Output the [x, y] coordinate of the center of the cell containing the given text.  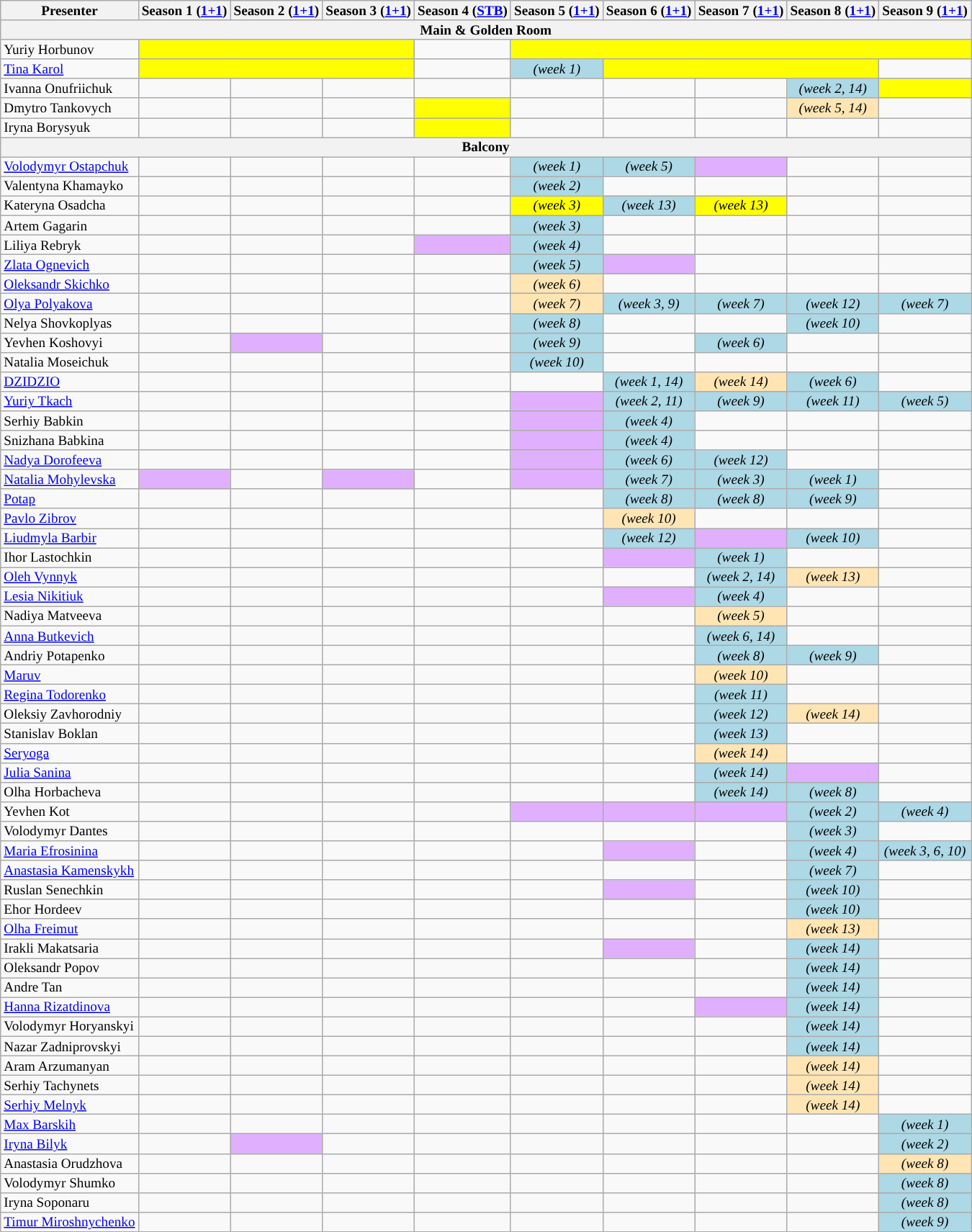
Ruslan Senechkin [69, 890]
Yuriy Tkach [69, 400]
Kateryna Osadcha [69, 206]
Anna Butkevich [69, 635]
Iryna Bilyk [69, 1143]
Ehor Hordeev [69, 909]
Oleksandr Skichko [69, 284]
Serhiy Melnyk [69, 1105]
Anastasia Orudzhova [69, 1164]
Max Barskih [69, 1125]
Aram Arzumanyan [69, 1066]
(week 2, 11) [649, 400]
Maruv [69, 674]
(week 3, 6, 10) [925, 851]
Yuriy Horbunov [69, 49]
Stanislav Boklan [69, 733]
Regina Todorenko [69, 694]
Season 8 (1+1) [833, 10]
Andriy Potapenko [69, 655]
Julia Sanina [69, 772]
Oleksiy Zavhorodniy [69, 714]
(week 3, 9) [649, 304]
Zlata Ognevich [69, 264]
Iryna Soponaru [69, 1202]
Nazar Zadniprovskyi [69, 1046]
Season 7 (1+1) [741, 10]
Volodymyr Horyanskyi [69, 1027]
Main & Golden Room [486, 30]
Dmytro Tankovych [69, 108]
Pavlo Zibrov [69, 518]
Ihor Lastochkin [69, 557]
Season 1 (1+1) [184, 10]
(week 1, 14) [649, 382]
Olha Horbacheva [69, 792]
Seryoga [69, 753]
Liliya Rebryk [69, 245]
DZIDZIO [69, 382]
Nadya Dorofeeva [69, 459]
Season 3 (1+1) [369, 10]
Potap [69, 498]
Season 4 (STB) [463, 10]
Olya Polyakova [69, 304]
Iryna Borysyuk [69, 127]
Natalia Mohylevska [69, 480]
Artem Gagarin [69, 225]
Lesia Nikitiuk [69, 596]
Balcony [486, 147]
Volodymyr Ostapchuk [69, 167]
Liudmyla Barbir [69, 537]
Volodymyr Dantes [69, 831]
Snizhana Babkina [69, 441]
Yevhen Kot [69, 811]
Valentyna Khamayko [69, 186]
Volodymyr Shumko [69, 1182]
Serhiy Tachynets [69, 1084]
Timur Miroshnychenko [69, 1221]
Maria Efrosinina [69, 851]
Yevhen Koshovyi [69, 343]
Andre Tan [69, 988]
Ivanna Onufriichuk [69, 88]
Season 9 (1+1) [925, 10]
Season 6 (1+1) [649, 10]
(week 5, 14) [833, 108]
Season 2 (1+1) [276, 10]
Oleh Vynnyk [69, 577]
(week 6, 14) [741, 635]
Olha Freimut [69, 929]
Hanna Rizatdinova [69, 1007]
Nelya Shovkoplyas [69, 323]
Nadiya Matveeva [69, 616]
Irakli Makatsaria [69, 948]
Oleksandr Popov [69, 968]
Tina Karol [69, 69]
Natalia Moseichuk [69, 361]
Serhiy Babkin [69, 421]
Anastasia Kamenskykh [69, 870]
Presenter [69, 10]
Season 5 (1+1) [557, 10]
